Provide the [X, Y] coordinate of the cell's center where the given text is located.  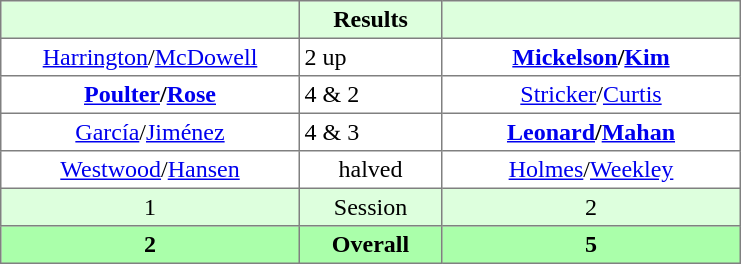
4 & 3 [370, 132]
García/Jiménez [150, 132]
Harrington/McDowell [150, 57]
5 [591, 245]
Results [370, 20]
Mickelson/Kim [591, 57]
Overall [370, 245]
2 up [370, 57]
Stricker/Curtis [591, 95]
Session [370, 207]
Holmes/Weekley [591, 170]
4 & 2 [370, 95]
Leonard/Mahan [591, 132]
1 [150, 207]
halved [370, 170]
Poulter/Rose [150, 95]
Westwood/Hansen [150, 170]
